Scan for the cell matching the given text and deliver its [X, Y] coordinate at center. 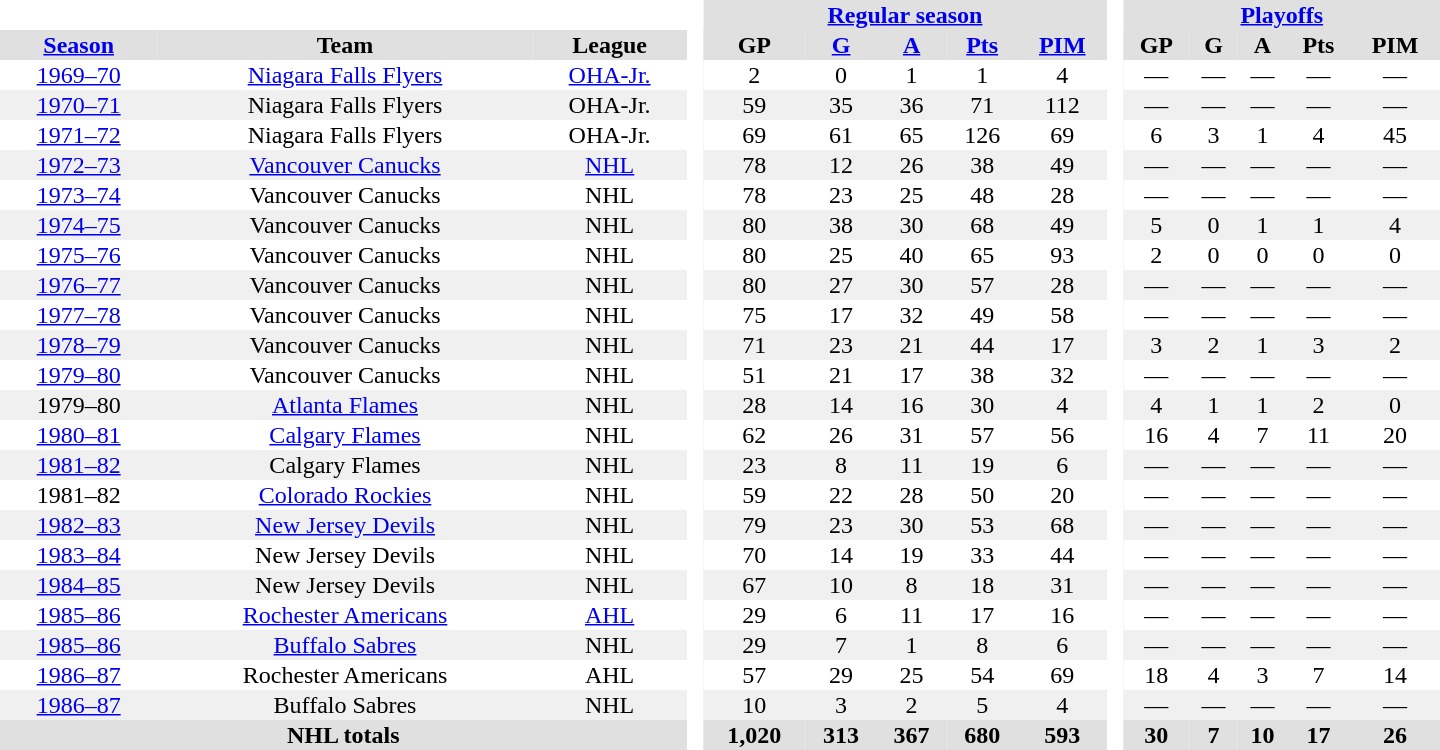
22 [842, 495]
27 [842, 285]
93 [1062, 255]
1983–84 [78, 555]
1972–73 [78, 165]
1978–79 [78, 345]
48 [982, 195]
Season [78, 45]
313 [842, 735]
79 [754, 525]
45 [1395, 135]
61 [842, 135]
58 [1062, 315]
51 [754, 375]
67 [754, 585]
54 [982, 675]
12 [842, 165]
126 [982, 135]
40 [912, 255]
75 [754, 315]
1974–75 [78, 225]
1971–72 [78, 135]
35 [842, 105]
1977–78 [78, 315]
League [610, 45]
1975–76 [78, 255]
50 [982, 495]
1973–74 [78, 195]
36 [912, 105]
Atlanta Flames [344, 405]
33 [982, 555]
Playoffs [1282, 15]
1970–71 [78, 105]
Colorado Rockies [344, 495]
1976–77 [78, 285]
112 [1062, 105]
1,020 [754, 735]
70 [754, 555]
367 [912, 735]
62 [754, 435]
56 [1062, 435]
53 [982, 525]
1969–70 [78, 75]
593 [1062, 735]
1984–85 [78, 585]
Team [344, 45]
1980–81 [78, 435]
680 [982, 735]
1982–83 [78, 525]
Regular season [905, 15]
NHL totals [343, 735]
